Return the [X, Y] coordinate for the center point of the cell that contains the specified text.  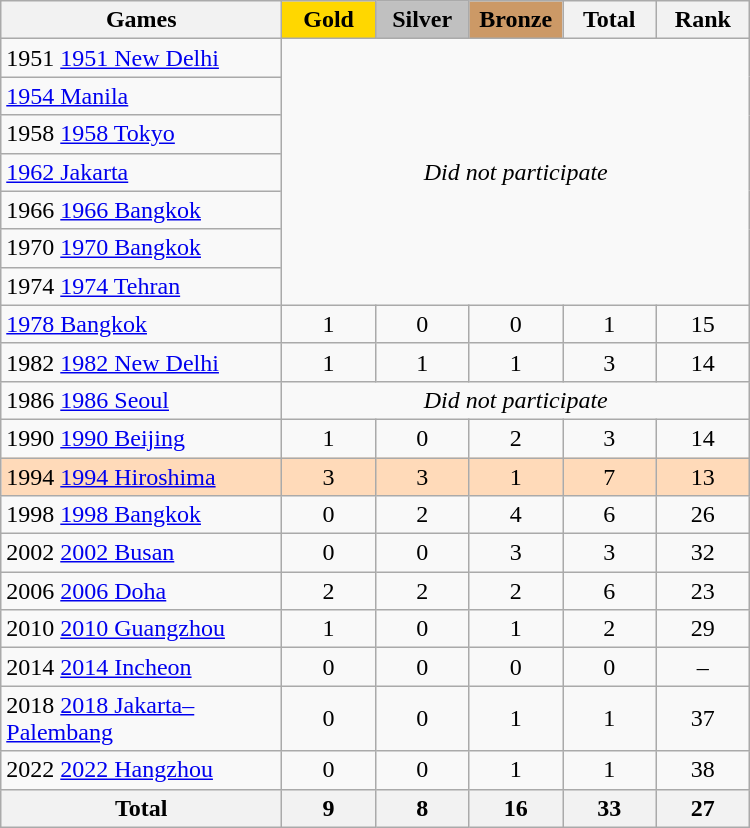
1982 1982 New Delhi [142, 362]
1986 1986 Seoul [142, 400]
1951 1951 New Delhi [142, 58]
1990 1990 Beijing [142, 438]
2010 2010 Guangzhou [142, 629]
9 [329, 808]
1974 1974 Tehran [142, 286]
1994 1994 Hiroshima [142, 477]
37 [703, 718]
32 [703, 553]
15 [703, 324]
Bronze [516, 20]
29 [703, 629]
Rank [703, 20]
2018 2018 Jakarta–Palembang [142, 718]
2014 2014 Incheon [142, 667]
33 [609, 808]
1958 1958 Tokyo [142, 134]
27 [703, 808]
Gold [329, 20]
1978 Bangkok [142, 324]
7 [609, 477]
23 [703, 591]
2006 2006 Doha [142, 591]
8 [422, 808]
4 [516, 515]
13 [703, 477]
1966 1966 Bangkok [142, 210]
Silver [422, 20]
1998 1998 Bangkok [142, 515]
2002 2002 Busan [142, 553]
1954 Manila [142, 96]
Games [142, 20]
1962 Jakarta [142, 172]
– [703, 667]
38 [703, 770]
26 [703, 515]
16 [516, 808]
2022 2022 Hangzhou [142, 770]
1970 1970 Bangkok [142, 248]
